Pinpoint the cell where the given text exists, returning its [x, y] midpoint coordinate. 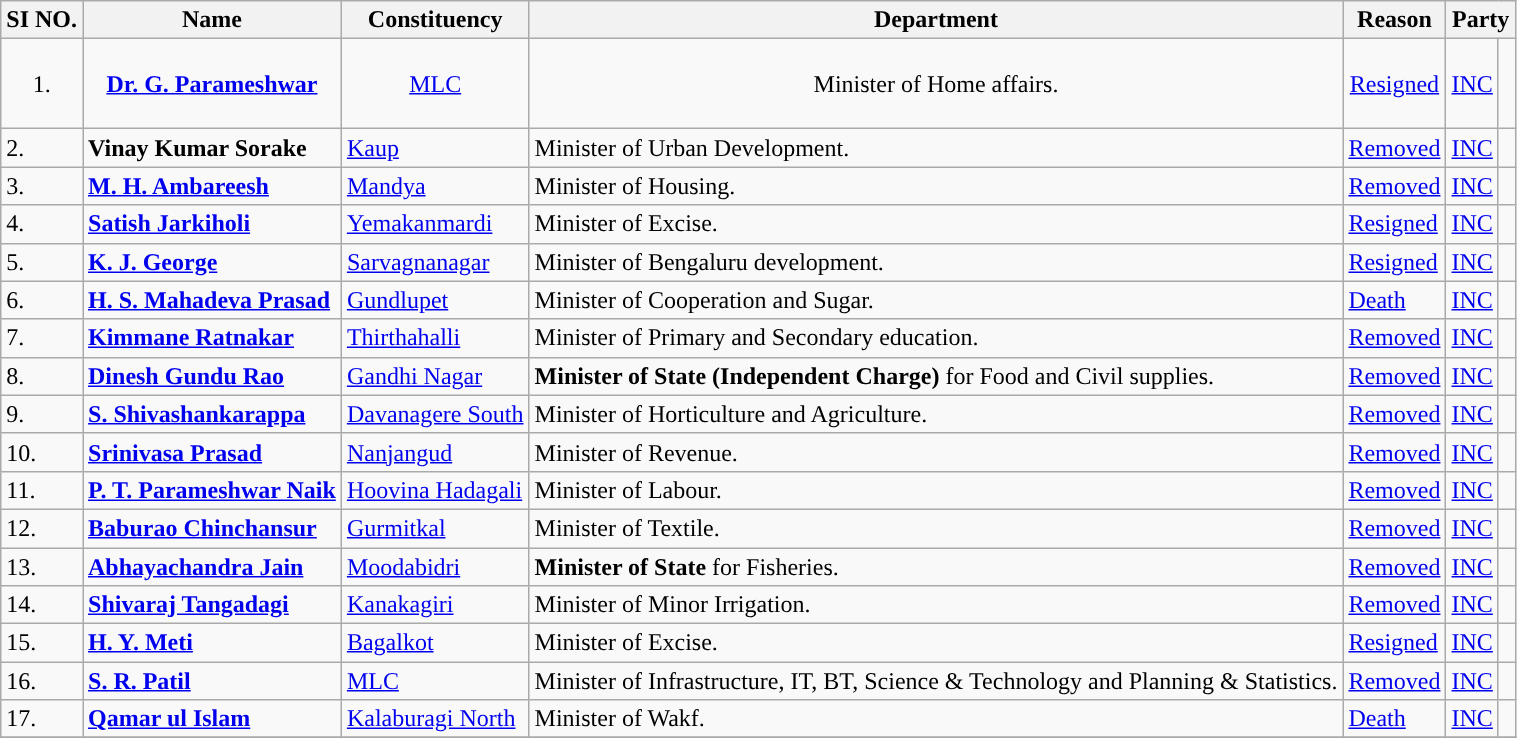
Minister of Home affairs. [936, 84]
Minister of Housing. [936, 186]
Minister of Revenue. [936, 452]
Hoovina Hadagali [435, 490]
H. S. Mahadeva Prasad [212, 300]
Sarvagnanagar [435, 262]
Minister of Bengaluru development. [936, 262]
15. [42, 643]
14. [42, 605]
Qamar ul Islam [212, 719]
K. J. George [212, 262]
P. T. Parameshwar Naik [212, 490]
5. [42, 262]
Bagalkot [435, 643]
Davanagere South [435, 414]
16. [42, 681]
Dinesh Gundu Rao [212, 376]
Minister of Urban Development. [936, 148]
13. [42, 567]
S. R. Patil [212, 681]
4. [42, 224]
Abhayachandra Jain [212, 567]
11. [42, 490]
S. Shivashankarappa [212, 414]
Yemakanmardi [435, 224]
Minister of Textile. [936, 528]
Kimmane Ratnakar [212, 338]
Dr. G. Parameshwar [212, 84]
10. [42, 452]
Baburao Chinchansur [212, 528]
Department [936, 20]
Reason [1394, 20]
Minister of Wakf. [936, 719]
Minister of Labour. [936, 490]
M. H. Ambareesh [212, 186]
Gandhi Nagar [435, 376]
17. [42, 719]
Vinay Kumar Sorake [212, 148]
Minister of Horticulture and Agriculture. [936, 414]
Mandya [435, 186]
3. [42, 186]
Thirthahalli [435, 338]
Minister of Minor Irrigation. [936, 605]
7. [42, 338]
Satish Jarkiholi [212, 224]
Party [1480, 20]
Minister of Cooperation and Sugar. [936, 300]
9. [42, 414]
Minister of State (Independent Charge) for Food and Civil supplies. [936, 376]
Gurmitkal [435, 528]
Nanjangud [435, 452]
Gundlupet [435, 300]
Constituency [435, 20]
Kanakagiri [435, 605]
Kaup [435, 148]
Shivaraj Tangadagi [212, 605]
Minister of Infrastructure, IT, BT, Science & Technology and Planning & Statistics. [936, 681]
SI NO. [42, 20]
Srinivasa Prasad [212, 452]
H. Y. Meti [212, 643]
6. [42, 300]
2. [42, 148]
1. [42, 84]
Minister of State for Fisheries. [936, 567]
Minister of Primary and Secondary education. [936, 338]
Kalaburagi North [435, 719]
12. [42, 528]
8. [42, 376]
Name [212, 20]
Moodabidri [435, 567]
